From the cell containing the given text, extract its center point as [X, Y] coordinate. 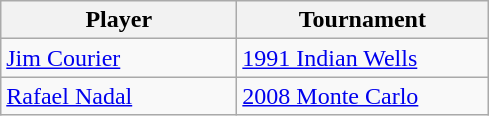
2008 Monte Carlo [362, 96]
Rafael Nadal [119, 96]
Jim Courier [119, 58]
Tournament [362, 20]
1991 Indian Wells [362, 58]
Player [119, 20]
